Detect which cell encompasses the target text, then output its (X, Y) center coordinate. 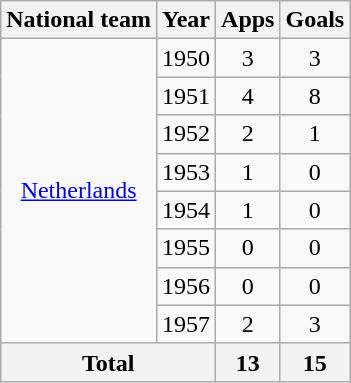
Year (186, 20)
13 (248, 362)
1954 (186, 210)
15 (315, 362)
8 (315, 96)
1950 (186, 58)
1955 (186, 248)
Total (108, 362)
1953 (186, 172)
1956 (186, 286)
1951 (186, 96)
1957 (186, 324)
Goals (315, 20)
4 (248, 96)
Apps (248, 20)
1952 (186, 134)
National team (79, 20)
Netherlands (79, 191)
